Determine the (X, Y) coordinate at the center of the cell enclosing the given text.  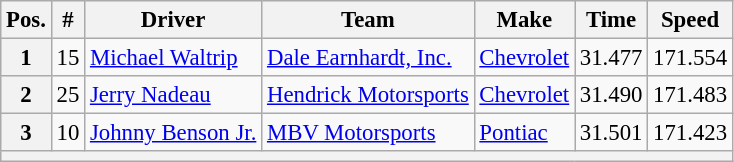
Dale Earnhardt, Inc. (368, 58)
171.483 (690, 95)
Make (524, 20)
Johnny Benson Jr. (174, 133)
25 (68, 95)
31.501 (610, 133)
Team (368, 20)
Pontiac (524, 133)
3 (26, 133)
Time (610, 20)
Pos. (26, 20)
Hendrick Motorsports (368, 95)
# (68, 20)
2 (26, 95)
Michael Waltrip (174, 58)
171.554 (690, 58)
Speed (690, 20)
Jerry Nadeau (174, 95)
171.423 (690, 133)
15 (68, 58)
31.490 (610, 95)
10 (68, 133)
31.477 (610, 58)
Driver (174, 20)
MBV Motorsports (368, 133)
1 (26, 58)
